Extract the [X, Y] coordinate from the center of the cell holding the provided text.  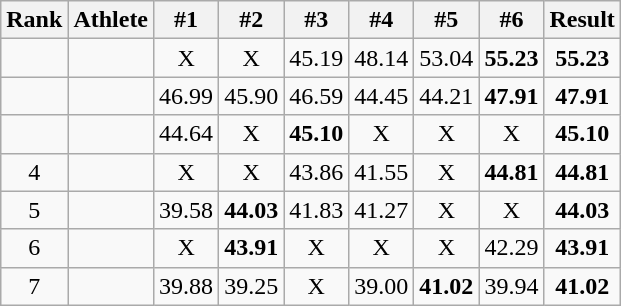
46.59 [316, 96]
#1 [186, 20]
6 [34, 248]
42.29 [512, 248]
Athlete [111, 20]
39.88 [186, 286]
44.64 [186, 134]
#5 [446, 20]
Result [582, 20]
41.83 [316, 210]
4 [34, 172]
44.21 [446, 96]
41.27 [382, 210]
48.14 [382, 58]
45.19 [316, 58]
#3 [316, 20]
39.25 [252, 286]
Rank [34, 20]
39.94 [512, 286]
43.86 [316, 172]
41.55 [382, 172]
39.58 [186, 210]
#6 [512, 20]
7 [34, 286]
#2 [252, 20]
53.04 [446, 58]
#4 [382, 20]
39.00 [382, 286]
45.90 [252, 96]
46.99 [186, 96]
44.45 [382, 96]
5 [34, 210]
